Find where the given text appears and provide that cell's center as (X, Y) coordinate. 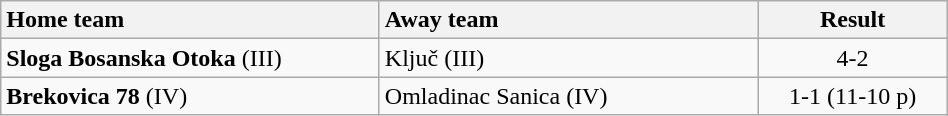
Brekovica 78 (IV) (190, 96)
Ključ (III) (568, 58)
Result (852, 20)
1-1 (11-10 p) (852, 96)
Sloga Bosanska Otoka (III) (190, 58)
Home team (190, 20)
4-2 (852, 58)
Omladinac Sanica (IV) (568, 96)
Away team (568, 20)
